Identify which cell holds the provided text, then report its [X, Y] central coordinate. 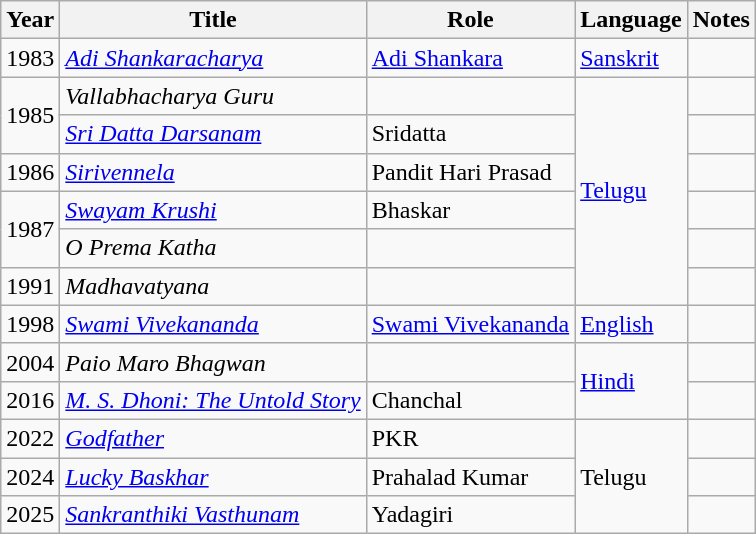
Chanchal [470, 400]
PKR [470, 438]
1991 [30, 286]
1987 [30, 229]
Godfather [213, 438]
Sankranthiki Vasthunam [213, 515]
Title [213, 20]
Hindi [631, 381]
Yadagiri [470, 515]
Paio Maro Bhagwan [213, 362]
2004 [30, 362]
Sanskrit [631, 58]
Swayam Krushi [213, 210]
Madhavatyana [213, 286]
2022 [30, 438]
Bhaskar [470, 210]
2025 [30, 515]
1986 [30, 172]
M. S. Dhoni: The Untold Story [213, 400]
English [631, 324]
Pandit Hari Prasad [470, 172]
Sri Datta Darsanam [213, 134]
Lucky Baskhar [213, 477]
Adi Shankara [470, 58]
Adi Shankaracharya [213, 58]
Prahalad Kumar [470, 477]
Language [631, 20]
Sridatta [470, 134]
1983 [30, 58]
Role [470, 20]
2016 [30, 400]
Notes [721, 20]
Sirivennela [213, 172]
1985 [30, 115]
O Prema Katha [213, 248]
2024 [30, 477]
Vallabhacharya Guru [213, 96]
1998 [30, 324]
Year [30, 20]
